Capture the cell that displays the provided text and extract its (x, y) central coordinate. 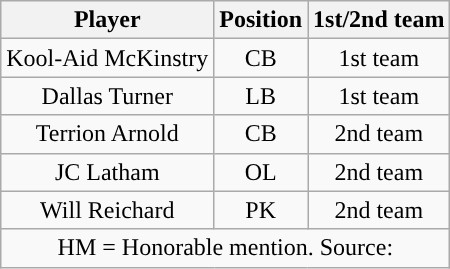
Kool-Aid McKinstry (108, 58)
Will Reichard (108, 210)
LB (261, 96)
OL (261, 172)
Dallas Turner (108, 96)
PK (261, 210)
Player (108, 20)
1st/2nd team (379, 20)
HM = Honorable mention. Source: (226, 248)
Position (261, 20)
Terrion Arnold (108, 134)
JC Latham (108, 172)
